From the cell containing the given text, extract its center point as [X, Y] coordinate. 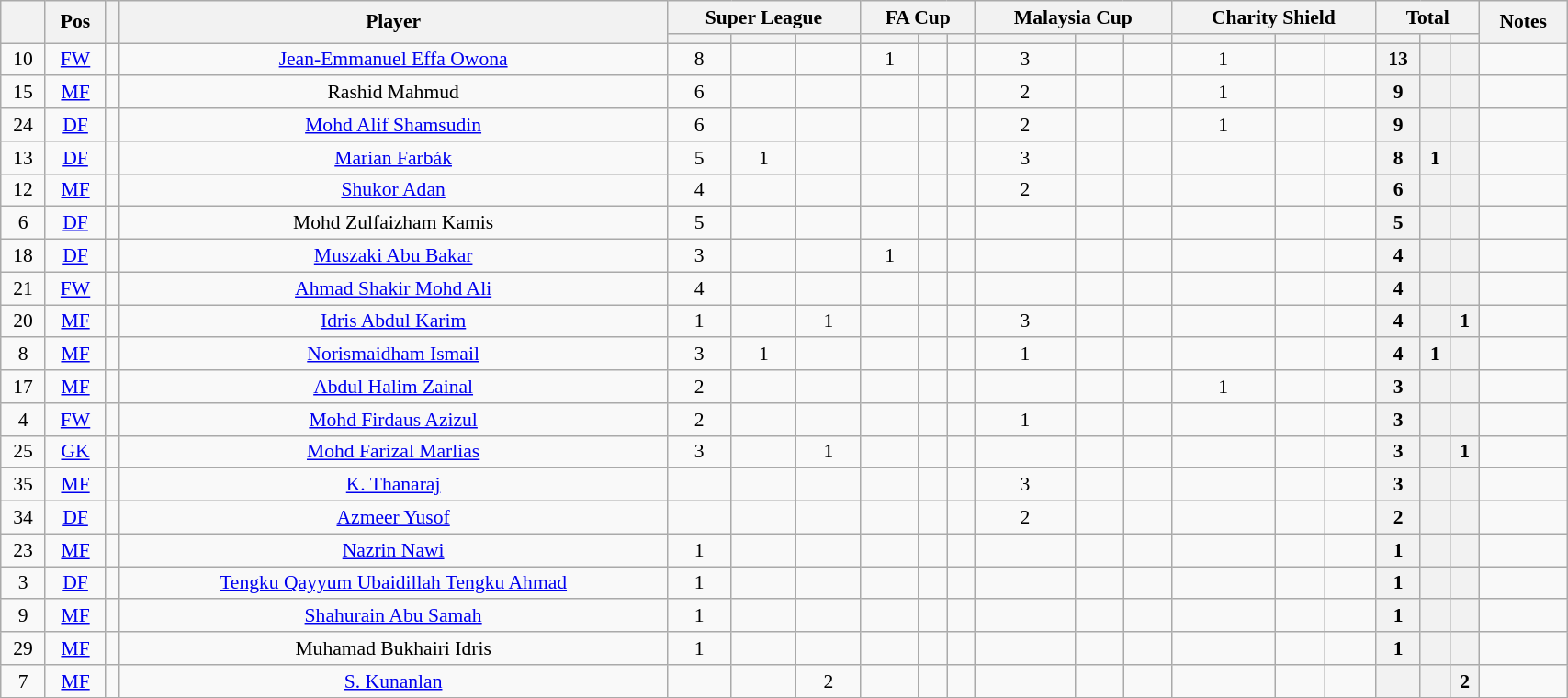
Muhamad Bukhairi Idris [393, 648]
Idris Abdul Karim [393, 321]
17 [24, 387]
Muszaki Abu Bakar [393, 256]
24 [24, 125]
Norismaidham Ismail [393, 355]
Azmeer Yusof [393, 518]
Mohd Alif Shamsudin [393, 125]
15 [24, 93]
Total [1427, 17]
Shahurain Abu Samah [393, 616]
Pos [75, 22]
35 [24, 485]
29 [24, 648]
21 [24, 288]
20 [24, 321]
Tengku Qayyum Ubaidillah Tengku Ahmad [393, 583]
18 [24, 256]
7 [24, 681]
GK [75, 452]
25 [24, 452]
Jean-Emmanuel Effa Owona [393, 60]
Notes [1523, 22]
Marian Farbák [393, 158]
12 [24, 190]
Player [393, 22]
10 [24, 60]
Charity Shield [1273, 17]
Mohd Zulfaizham Kamis [393, 223]
Nazrin Nawi [393, 550]
Shukor Adan [393, 190]
Rashid Mahmud [393, 93]
Mohd Firdaus Azizul [393, 420]
23 [24, 550]
Mohd Farizal Marlias [393, 452]
Ahmad Shakir Mohd Ali [393, 288]
FA Cup [919, 17]
Abdul Halim Zainal [393, 387]
S. Kunanlan [393, 681]
Super League [764, 17]
34 [24, 518]
Malaysia Cup [1074, 17]
K. Thanaraj [393, 485]
